Scan for the cell matching the given text and deliver its [x, y] coordinate at center. 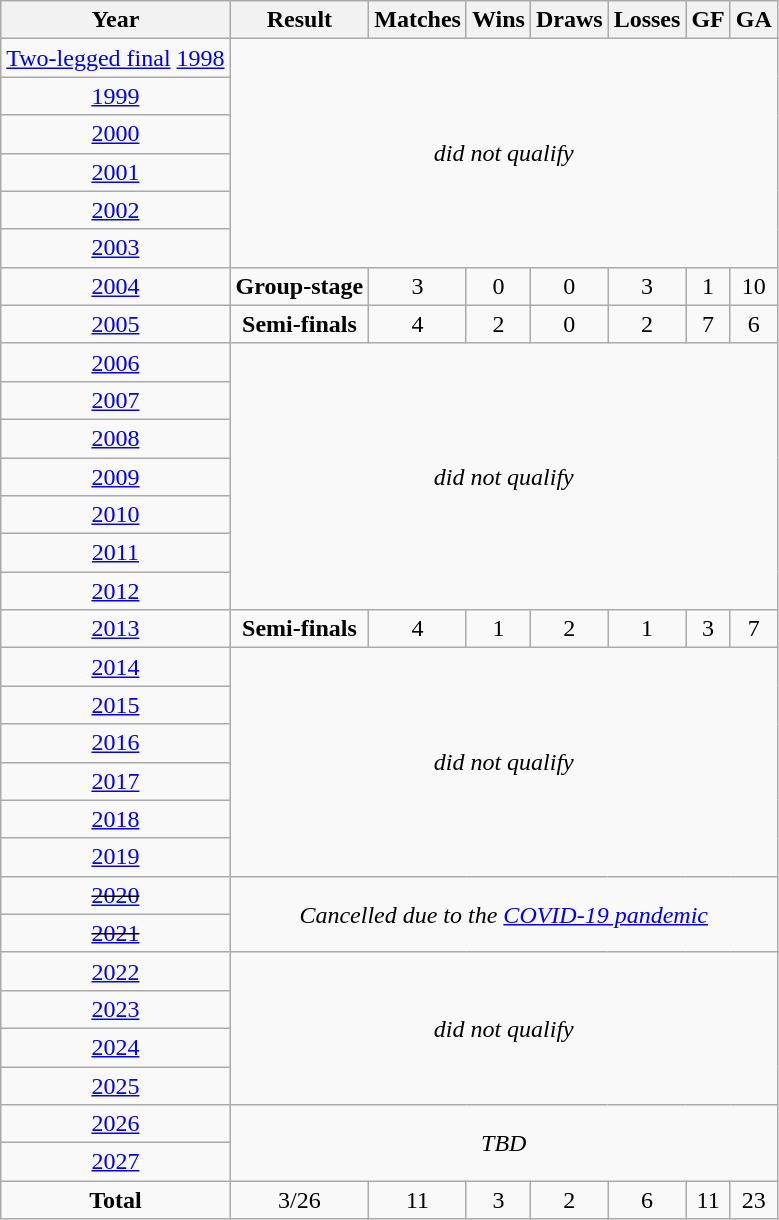
10 [754, 286]
2018 [116, 819]
2025 [116, 1085]
23 [754, 1200]
Cancelled due to the COVID-19 pandemic [504, 914]
2007 [116, 400]
2021 [116, 933]
Losses [647, 20]
1999 [116, 96]
2001 [116, 172]
2000 [116, 134]
2022 [116, 971]
Result [300, 20]
2015 [116, 705]
3/26 [300, 1200]
Wins [498, 20]
2006 [116, 362]
2023 [116, 1009]
2010 [116, 515]
Year [116, 20]
2004 [116, 286]
2024 [116, 1047]
2027 [116, 1162]
2008 [116, 438]
2020 [116, 895]
Matches [418, 20]
GF [708, 20]
Two-legged final 1998 [116, 58]
Total [116, 1200]
2016 [116, 743]
TBD [504, 1143]
2026 [116, 1124]
GA [754, 20]
2019 [116, 857]
2017 [116, 781]
2003 [116, 248]
2005 [116, 324]
2014 [116, 667]
2012 [116, 591]
Draws [569, 20]
2013 [116, 629]
2002 [116, 210]
Group-stage [300, 286]
2011 [116, 553]
2009 [116, 477]
